Scan for the cell matching the given text and deliver its (X, Y) coordinate at center. 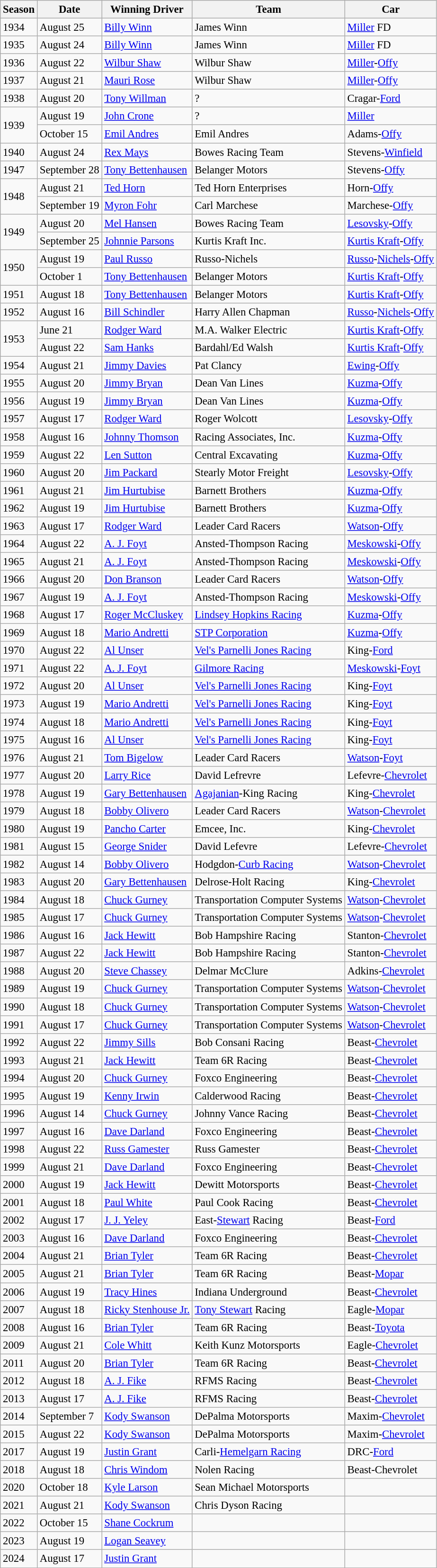
1978 (19, 793)
2023 (19, 1541)
Tracy Hines (147, 1292)
Agajanian-King Racing (268, 793)
1959 (19, 455)
2021 (19, 1505)
1971 (19, 668)
Adams-Offy (391, 134)
1985 (19, 918)
1970 (19, 650)
1938 (19, 99)
Central Excavating (268, 455)
Eagle-Mopar (391, 1309)
Beast-Ford (391, 1220)
1990 (19, 1007)
Ricky Stenhouse Jr. (147, 1309)
1974 (19, 722)
1968 (19, 615)
1997 (19, 1131)
1995 (19, 1096)
Pancho Carter (147, 829)
Dewitt Motorsports (268, 1185)
Bardahl/Ed Walsh (268, 348)
September 25 (69, 241)
Emcee, Inc. (268, 829)
1973 (19, 704)
Nolen Racing (268, 1470)
1964 (19, 544)
1969 (19, 633)
2006 (19, 1292)
1935 (19, 45)
Paul Cook Racing (268, 1203)
Ted Horn (147, 188)
Season (19, 9)
Keith Kunz Motorsports (268, 1345)
2013 (19, 1398)
East-Stewart Racing (268, 1220)
Tony Stewart Racing (268, 1309)
M.A. Walker Electric (268, 330)
Logan Seavey (147, 1541)
Larry Rice (147, 775)
2017 (19, 1452)
Delmar McClure (268, 971)
1958 (19, 437)
Marchese-Offy (391, 205)
2001 (19, 1203)
Mel Hansen (147, 223)
Delrose-Holt Racing (268, 882)
STP Corporation (268, 633)
Don Branson (147, 579)
Carli-Hemelgarn Racing (268, 1452)
Myron Fohr (147, 205)
David Lefevre (268, 847)
Tom Bigelow (147, 757)
Sam Hanks (147, 348)
Roger Wolcott (268, 419)
1961 (19, 490)
Kenny Irwin (147, 1096)
Cragar-Ford (391, 99)
Sean Michael Motorsports (268, 1487)
1950 (19, 267)
Lindsey Hopkins Racing (268, 615)
Cole Whitt (147, 1345)
1977 (19, 775)
1934 (19, 27)
1982 (19, 864)
1992 (19, 1042)
2014 (19, 1416)
October 1 (69, 277)
1981 (19, 847)
1967 (19, 597)
2000 (19, 1185)
Johnny Vance Racing (268, 1114)
Watson-Foyt (391, 757)
DRC-Ford (391, 1452)
Adkins-Chevrolet (391, 971)
2024 (19, 1559)
Winning Driver (147, 9)
Jimmy Sills (147, 1042)
1949 (19, 232)
Stevens-Winfield (391, 152)
September 28 (69, 170)
1988 (19, 971)
1962 (19, 508)
Len Sutton (147, 455)
2018 (19, 1470)
Kurtis Kraft Inc. (268, 241)
Stearly Motor Freight (268, 472)
Mauri Rose (147, 81)
1966 (19, 579)
Stevens-Offy (391, 170)
J. J. Yeley (147, 1220)
Kyle Larson (147, 1487)
1989 (19, 989)
1952 (19, 312)
2011 (19, 1363)
1963 (19, 526)
1986 (19, 936)
Chris Windom (147, 1470)
Miller (391, 116)
Car (391, 9)
October 18 (69, 1487)
August 25 (69, 27)
2004 (19, 1256)
Beast-Toyota (391, 1327)
1994 (19, 1078)
John Crone (147, 116)
1948 (19, 196)
2009 (19, 1345)
Carl Marchese (268, 205)
Meskowski-Foyt (391, 668)
Beast-Mopar (391, 1274)
1996 (19, 1114)
Horn-Offy (391, 188)
Jimmy Davies (147, 366)
Calderwood Racing (268, 1096)
2022 (19, 1523)
Eagle-Chevrolet (391, 1345)
1936 (19, 63)
1951 (19, 294)
1947 (19, 170)
August 15 (69, 847)
1979 (19, 811)
Bill Schindler (147, 312)
2015 (19, 1434)
Rex Mays (147, 152)
2008 (19, 1327)
1976 (19, 757)
1940 (19, 152)
2002 (19, 1220)
Chris Dyson Racing (268, 1505)
Pat Clancy (268, 366)
1991 (19, 1025)
1972 (19, 686)
Steve Chassey (147, 971)
2020 (19, 1487)
2003 (19, 1238)
Hodgdon-Curb Racing (268, 864)
Johnny Thomson (147, 437)
1998 (19, 1149)
Ted Horn Enterprises (268, 188)
1953 (19, 339)
Ewing-Offy (391, 366)
Bob Consani Racing (268, 1042)
1993 (19, 1060)
Roger McCluskey (147, 615)
Russo-Nichels (268, 259)
September 7 (69, 1416)
George Snider (147, 847)
1956 (19, 401)
David Lefrevre (268, 775)
King-Ford (391, 650)
1984 (19, 900)
1965 (19, 561)
Team (268, 9)
Harry Allen Chapman (268, 312)
Indiana Underground (268, 1292)
1975 (19, 739)
2005 (19, 1274)
1987 (19, 953)
1960 (19, 472)
2012 (19, 1381)
June 21 (69, 330)
September 19 (69, 205)
1999 (19, 1167)
Racing Associates, Inc. (268, 437)
Shane Cockrum (147, 1523)
1980 (19, 829)
1954 (19, 366)
2007 (19, 1309)
Paul Russo (147, 259)
Johnnie Parsons (147, 241)
1955 (19, 383)
1937 (19, 81)
Date (69, 9)
Paul White (147, 1203)
Tony Willman (147, 99)
Gilmore Racing (268, 668)
1939 (19, 125)
Jim Packard (147, 472)
1983 (19, 882)
1957 (19, 419)
